Pinpoint the cell where the given text exists, returning its [x, y] midpoint coordinate. 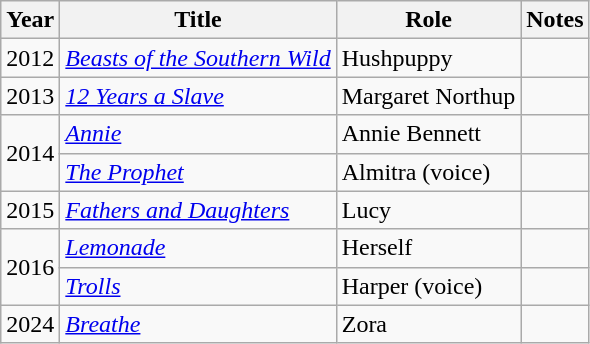
Harper (voice) [428, 286]
Breathe [198, 324]
Zora [428, 324]
2016 [30, 267]
Role [428, 20]
Margaret Northup [428, 96]
12 Years a Slave [198, 96]
Trolls [198, 286]
Hushpuppy [428, 58]
Annie Bennett [428, 134]
The Prophet [198, 172]
2014 [30, 153]
Notes [555, 20]
Annie [198, 134]
2015 [30, 210]
Herself [428, 248]
2024 [30, 324]
2012 [30, 58]
Year [30, 20]
Almitra (voice) [428, 172]
Lemonade [198, 248]
Beasts of the Southern Wild [198, 58]
2013 [30, 96]
Title [198, 20]
Lucy [428, 210]
Fathers and Daughters [198, 210]
